Search for the cell housing the specified text and yield its (x, y) center coordinate. 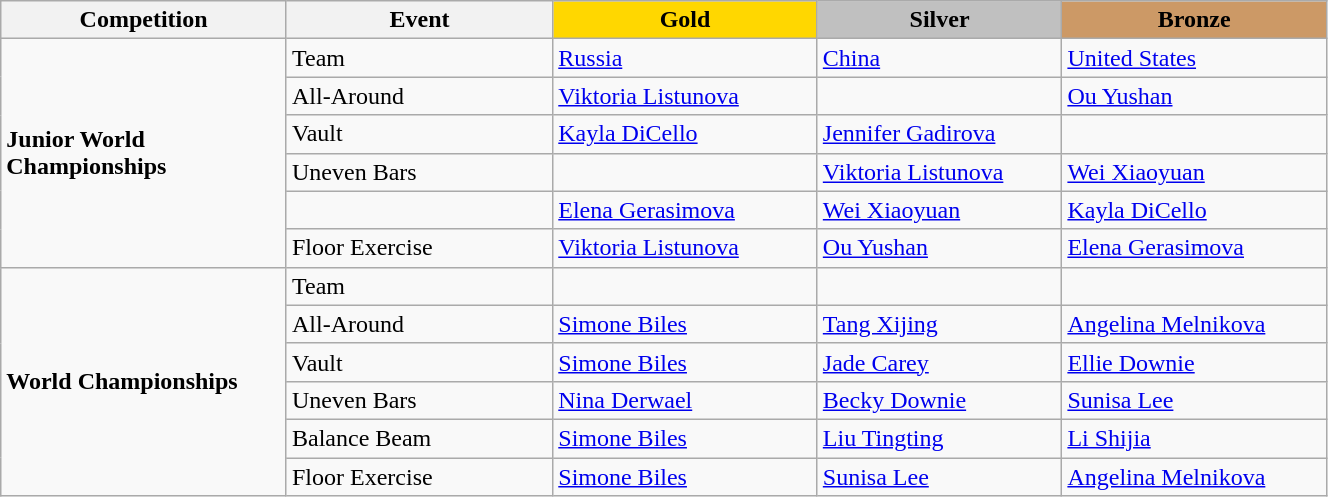
Jennifer Gadirova (940, 134)
Nina Derwael (686, 400)
Li Shijia (1194, 438)
World Championships (144, 381)
Silver (940, 20)
Gold (686, 20)
China (940, 58)
Competition (144, 20)
Jade Carey (940, 362)
Bronze (1194, 20)
Event (419, 20)
Tang Xijing (940, 324)
Balance Beam (419, 438)
Junior World Championships (144, 153)
United States (1194, 58)
Russia (686, 58)
Ellie Downie (1194, 362)
Becky Downie (940, 400)
Liu Tingting (940, 438)
